Pinpoint the cell where the given text exists, returning its [X, Y] midpoint coordinate. 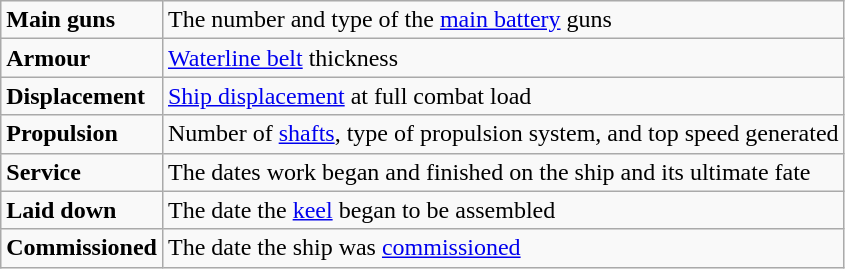
Service [82, 172]
The dates work began and finished on the ship and its ultimate fate [503, 172]
Commissioned [82, 248]
The date the ship was commissioned [503, 248]
Number of shafts, type of propulsion system, and top speed generated [503, 134]
Laid down [82, 210]
The date the keel began to be assembled [503, 210]
Waterline belt thickness [503, 58]
Displacement [82, 96]
The number and type of the main battery guns [503, 20]
Armour [82, 58]
Main guns [82, 20]
Ship displacement at full combat load [503, 96]
Propulsion [82, 134]
